Provide the [x, y] coordinate of the cell's center where the given text is located.  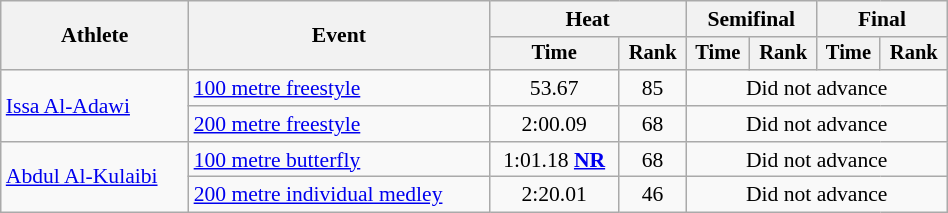
1:01.18 NR [554, 160]
46 [652, 195]
Issa Al-Adawi [95, 106]
85 [652, 88]
200 metre individual medley [340, 195]
Final [882, 19]
200 metre freestyle [340, 124]
100 metre butterfly [340, 160]
2:00.09 [554, 124]
53.67 [554, 88]
Event [340, 36]
Abdul Al-Kulaibi [95, 178]
Athlete [95, 36]
100 metre freestyle [340, 88]
Heat [588, 19]
2:20.01 [554, 195]
Semifinal [752, 19]
